Search for the cell housing the specified text and yield its [X, Y] center coordinate. 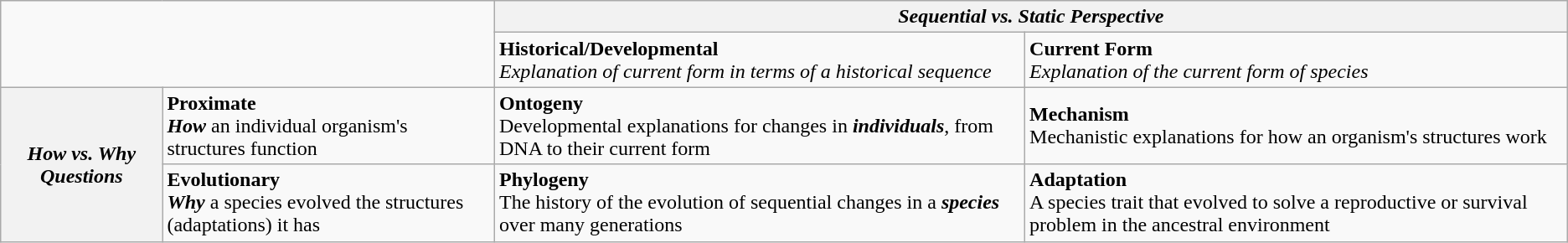
AdaptationA species trait that evolved to solve a reproductive or survival problem in the ancestral environment [1297, 203]
Sequential vs. Static Perspective [1030, 17]
Current FormExplanation of the current form of species [1297, 60]
Historical/DevelopmentalExplanation of current form in terms of a historical sequence [759, 60]
How vs. Why Questions [82, 164]
PhylogenyThe history of the evolution of sequential changes in a species over many generations [759, 203]
EvolutionaryWhy a species evolved the structures (adaptations) it has [328, 203]
OntogenyDevelopmental explanations for changes in individuals, from DNA to their current form [759, 126]
MechanismMechanistic explanations for how an organism's structures work [1297, 126]
ProximateHow an individual organism's structures function [328, 126]
